Determine the (x, y) coordinate at the center of the cell enclosing the given text.  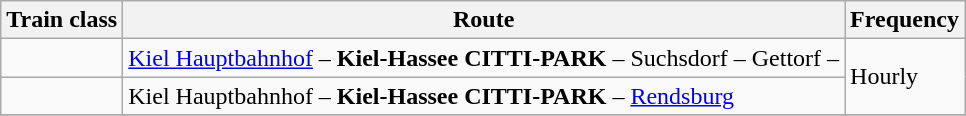
Train class (62, 20)
Route (484, 20)
Frequency (905, 20)
Hourly (905, 77)
Kiel Hauptbahnhof – Kiel-Hassee CITTI-PARK – Suchsdorf – Gettorf – (484, 58)
Kiel Hauptbahnhof – Kiel-Hassee CITTI-PARK – Rendsburg (484, 96)
